Capture the cell that displays the provided text and extract its [x, y] central coordinate. 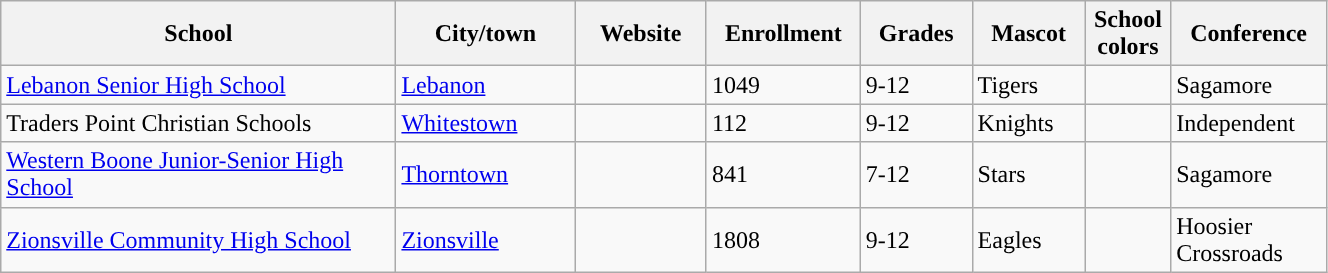
School colors [1128, 34]
Zionsville [486, 240]
Stars [1028, 174]
112 [783, 123]
City/town [486, 34]
Grades [916, 34]
School [198, 34]
Enrollment [783, 34]
Eagles [1028, 240]
Knights [1028, 123]
Lebanon [486, 85]
Hoosier Crossroads [1249, 240]
Website [640, 34]
7-12 [916, 174]
Independent [1249, 123]
Traders Point Christian Schools [198, 123]
1808 [783, 240]
Thorntown [486, 174]
1049 [783, 85]
841 [783, 174]
Zionsville Community High School [198, 240]
Western Boone Junior-Senior High School [198, 174]
Tigers [1028, 85]
Mascot [1028, 34]
Conference [1249, 34]
Whitestown [486, 123]
Lebanon Senior High School [198, 85]
